Detect which cell encompasses the target text, then output its [X, Y] center coordinate. 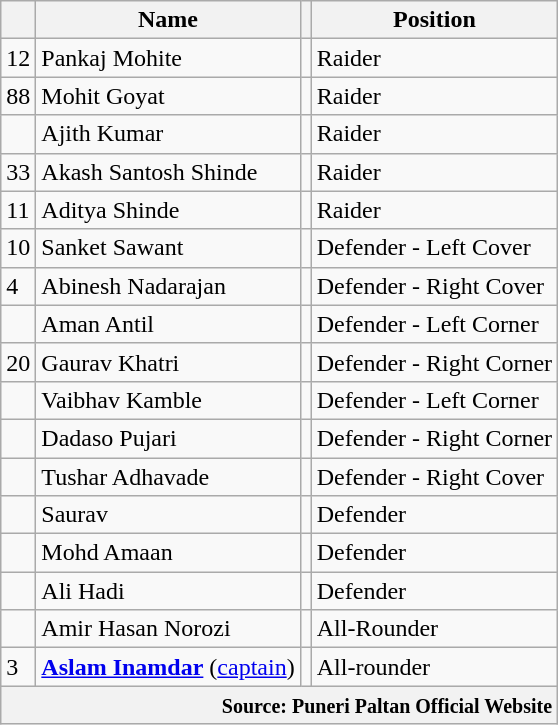
All-rounder [434, 667]
Saurav [168, 515]
Source: Puneri Paltan Official Website [280, 705]
4 [18, 286]
20 [18, 362]
Dadaso Pujari [168, 438]
Gaurav Khatri [168, 362]
Mohit Goyat [168, 96]
Pankaj Mohite [168, 58]
88 [18, 96]
3 [18, 667]
Amir Hasan Norozi [168, 629]
Aslam Inamdar (captain) [168, 667]
Aditya Shinde [168, 210]
33 [18, 172]
Defender - Left Cover [434, 248]
All-Rounder [434, 629]
Aman Antil [168, 324]
Name [168, 20]
10 [18, 248]
Abinesh Nadarajan [168, 286]
Tushar Adhavade [168, 477]
11 [18, 210]
Ajith Kumar [168, 134]
12 [18, 58]
Sanket Sawant [168, 248]
Akash Santosh Shinde [168, 172]
Position [434, 20]
Mohd Amaan [168, 553]
Ali Hadi [168, 591]
Vaibhav Kamble [168, 400]
